Find where the given text appears and provide that cell's center as [x, y] coordinate. 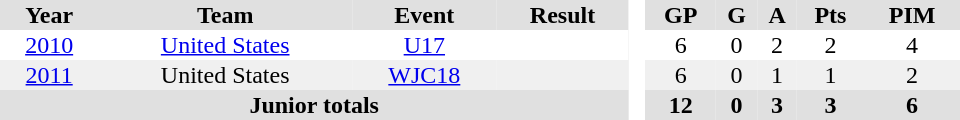
2010 [49, 45]
Year [49, 15]
U17 [424, 45]
Result [563, 15]
PIM [912, 15]
GP [681, 15]
Pts [830, 15]
12 [681, 105]
2011 [49, 75]
Team [225, 15]
A [778, 15]
4 [912, 45]
WJC18 [424, 75]
G [737, 15]
Event [424, 15]
Junior totals [314, 105]
